Detect which cell encompasses the target text, then output its [x, y] center coordinate. 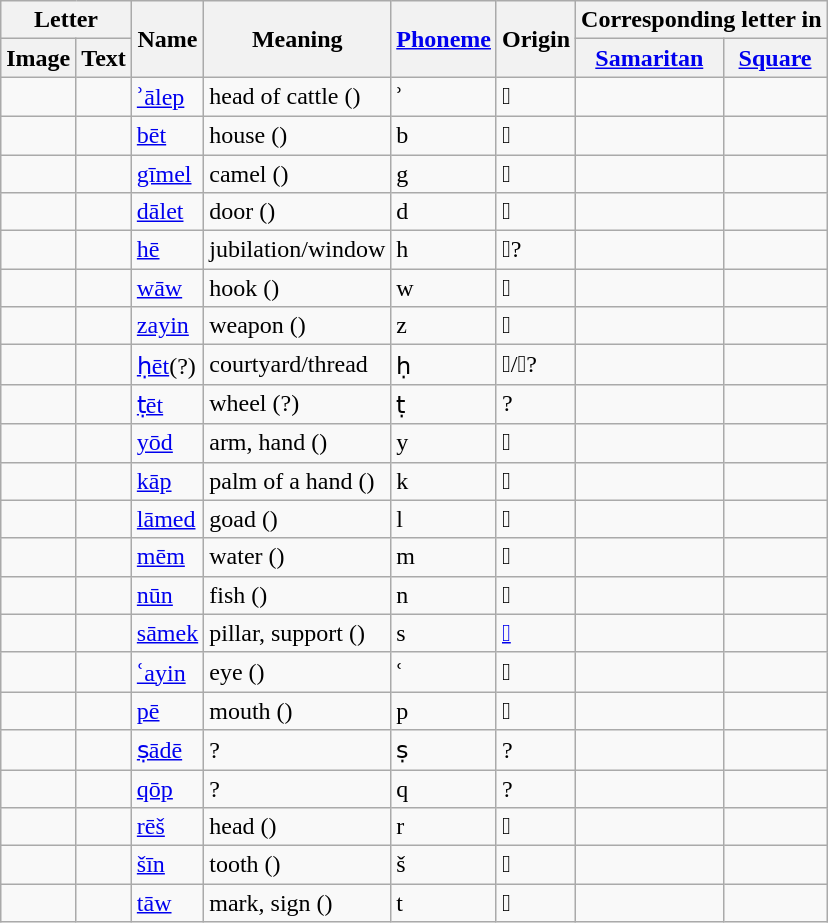
y [444, 443]
wāw [167, 288]
pē [167, 711]
s [444, 633]
gīmel [167, 173]
tāw [167, 903]
hē [167, 250]
ḥ [444, 365]
ʿ [444, 672]
ṣādē [167, 750]
water () [298, 557]
ṣ [444, 750]
𓂋 [536, 711]
ʾ [444, 97]
Samaritan [650, 58]
jubilation/window [298, 250]
mark, sign () [298, 903]
Letter [66, 20]
yōd [167, 443]
Text [104, 58]
b [444, 135]
mēm [167, 557]
Image [38, 58]
šīn [167, 865]
g [444, 173]
palm of a hand () [298, 481]
pillar, support () [298, 633]
𓌓 [536, 865]
𓁹 [536, 672]
ʾālep [167, 97]
t [444, 903]
n [444, 595]
𓏭 [536, 326]
rēš [167, 827]
Origin [536, 39]
eye () [298, 672]
camel () [298, 173]
𓂝 [536, 443]
z [444, 326]
nūn [167, 595]
m [444, 557]
fish () [298, 595]
𓉗/𓈈? [536, 365]
ṭ [444, 404]
𓁶 [536, 827]
𓇯 [536, 212]
Square [775, 58]
tooth () [298, 865]
𓊽 [536, 633]
k [444, 481]
door () [298, 212]
lāmed [167, 519]
𓌙 [536, 173]
dālet [167, 212]
sāmek [167, 633]
ḥēt(?) [167, 365]
head () [298, 827]
𓏲 [536, 288]
l [444, 519]
Phoneme [444, 39]
courtyard/thread [298, 365]
house () [298, 135]
Meaning [298, 39]
hook () [298, 288]
𓉐 [536, 135]
𓏴 [536, 903]
𓌅 [536, 519]
r [444, 827]
goad () [298, 519]
Name [167, 39]
zayin [167, 326]
𓂧 [536, 481]
𓀠? [536, 250]
weapon () [298, 326]
arm, hand () [298, 443]
p [444, 711]
bēt [167, 135]
Corresponding letter in [702, 20]
𓃾 [536, 97]
mouth () [298, 711]
h [444, 250]
ʿayin [167, 672]
š [444, 865]
ṭēt [167, 404]
w [444, 288]
q [444, 789]
qōp [167, 789]
d [444, 212]
head of cattle () [298, 97]
𓈖 [536, 557]
𓆓 [536, 595]
kāp [167, 481]
wheel (?) [298, 404]
